Identify which cell holds the provided text, then report its [X, Y] central coordinate. 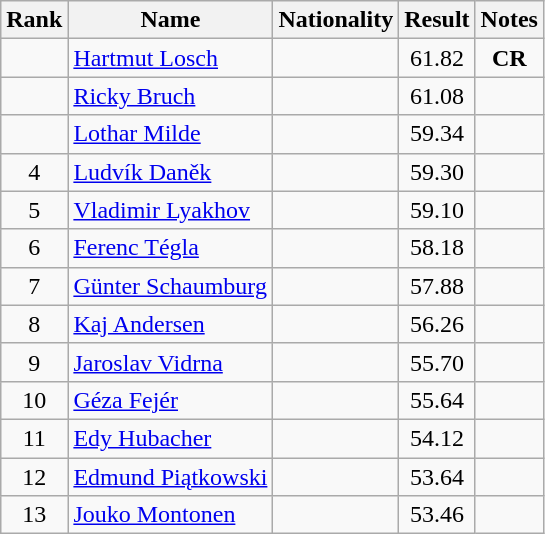
Nationality [336, 20]
Kaj Andersen [170, 324]
59.34 [437, 134]
Name [170, 20]
55.64 [437, 400]
57.88 [437, 286]
59.10 [437, 210]
4 [34, 172]
55.70 [437, 362]
Jaroslav Vidrna [170, 362]
Edmund Piątkowski [170, 477]
6 [34, 248]
Edy Hubacher [170, 438]
56.26 [437, 324]
58.18 [437, 248]
53.46 [437, 515]
61.08 [437, 96]
61.82 [437, 58]
Rank [34, 20]
Ricky Bruch [170, 96]
9 [34, 362]
53.64 [437, 477]
54.12 [437, 438]
59.30 [437, 172]
Günter Schaumburg [170, 286]
Lothar Milde [170, 134]
5 [34, 210]
Jouko Montonen [170, 515]
Géza Fejér [170, 400]
Notes [509, 20]
Vladimir Lyakhov [170, 210]
13 [34, 515]
Ferenc Tégla [170, 248]
10 [34, 400]
Ludvík Daněk [170, 172]
12 [34, 477]
8 [34, 324]
CR [509, 58]
11 [34, 438]
Result [437, 20]
Hartmut Losch [170, 58]
7 [34, 286]
